Extract the [X, Y] coordinate from the center of the cell holding the provided text.  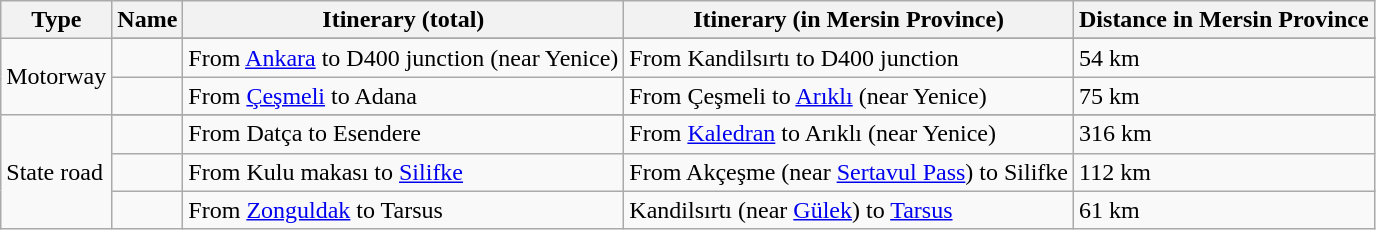
From Datça to Esendere [404, 134]
From Çeşmeli to Adana [404, 96]
112 km [1224, 172]
From Kulu makası to Silifke [404, 172]
Distance in Mersin Province [1224, 20]
Name [148, 20]
From Kandilsırtı to D400 junction [849, 58]
Type [56, 20]
75 km [1224, 96]
From Kaledran to Arıklı (near Yenice) [849, 134]
Kandilsırtı (near Gülek) to Tarsus [849, 210]
From Ankara to D400 junction (near Yenice) [404, 58]
State road [56, 172]
From Çeşmeli to Arıklı (near Yenice) [849, 96]
From Akçeşme (near Sertavul Pass) to Silifke [849, 172]
Itinerary (in Mersin Province) [849, 20]
Motorway [56, 77]
Itinerary (total) [404, 20]
54 km [1224, 58]
From Zonguldak to Tarsus [404, 210]
316 km [1224, 134]
61 km [1224, 210]
